For the text-containing cell, return its midpoint in [x, y] coordinate format. 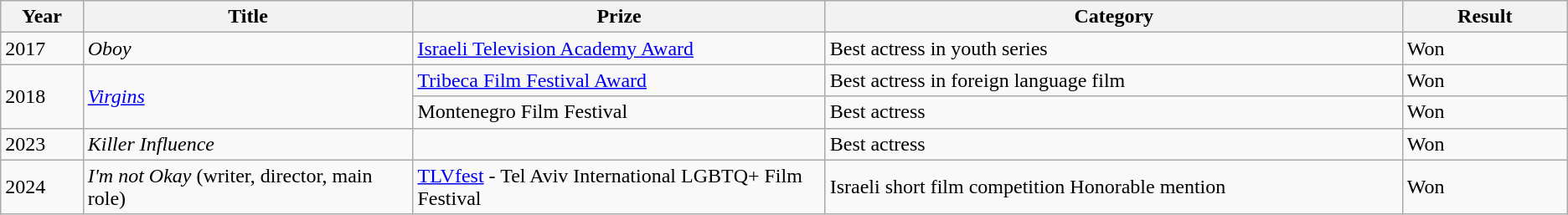
2018 [42, 96]
Montenegro Film Festival [619, 112]
Oboy [248, 49]
Killer Influence [248, 144]
TLVfest - Tel Aviv International LGBTQ+ Film Festival [619, 187]
Israeli short film competition Honorable mention [1114, 187]
Title [248, 17]
2023 [42, 144]
Israeli Television Academy Award [619, 49]
2024 [42, 187]
Best actress in foreign language film [1114, 80]
Result [1484, 17]
Virgins [248, 96]
I'm not Okay (writer, director, main role) [248, 187]
Category [1114, 17]
Year [42, 17]
Best actress in youth series [1114, 49]
Prize [619, 17]
2017 [42, 49]
Tribeca Film Festival Award [619, 80]
